Capture the cell that displays the provided text and extract its [X, Y] central coordinate. 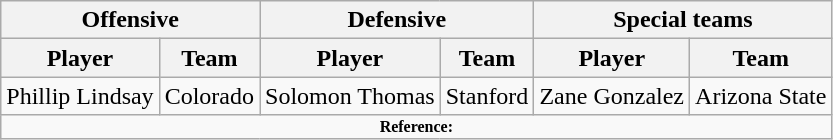
Phillip Lindsay [80, 96]
Solomon Thomas [350, 96]
Defensive [397, 20]
Zane Gonzalez [612, 96]
Stanford [487, 96]
Reference: [416, 127]
Colorado [209, 96]
Special teams [683, 20]
Arizona State [761, 96]
Offensive [130, 20]
